Capture the cell that displays the provided text and extract its (x, y) central coordinate. 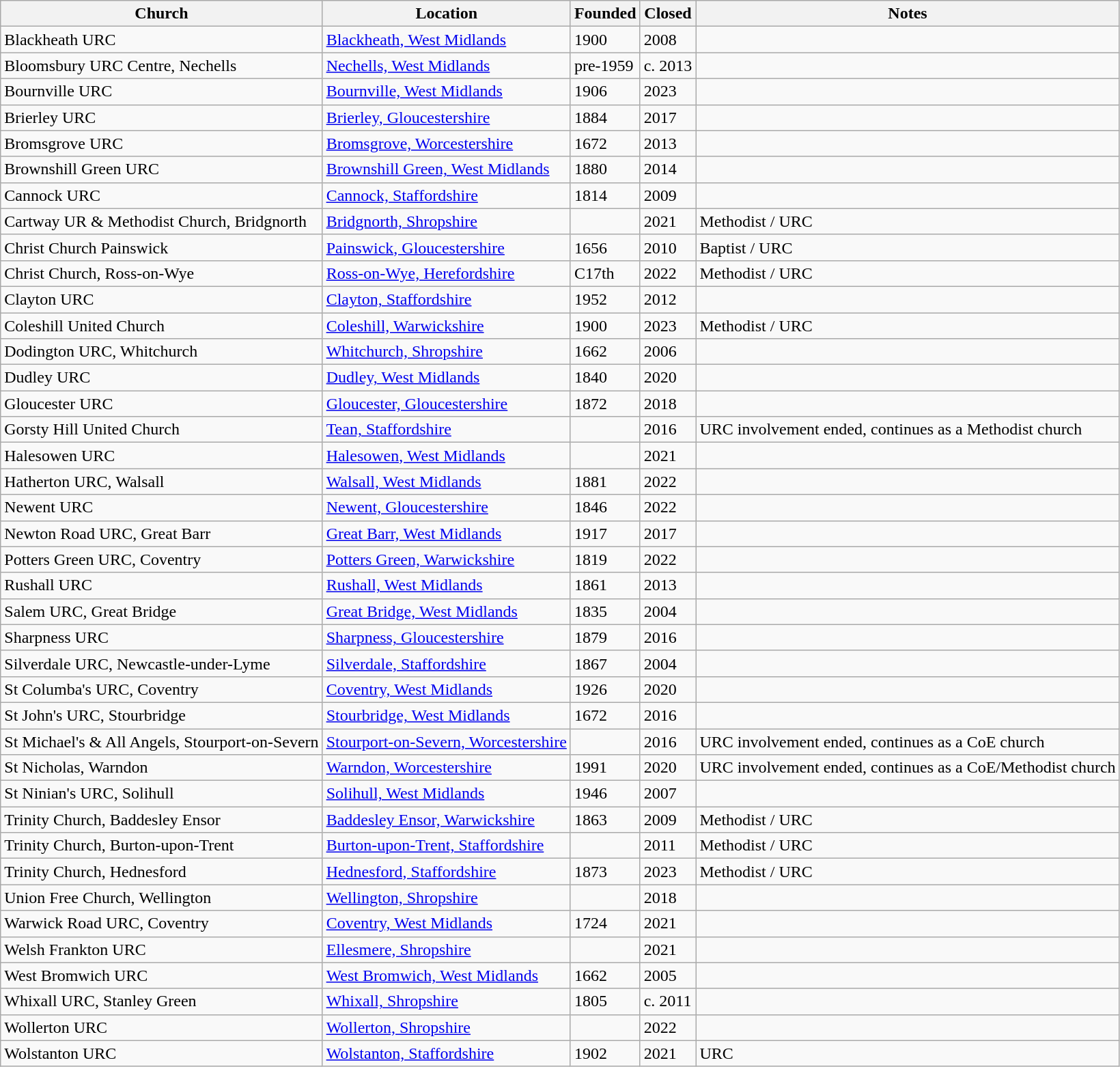
Sharpness URC (161, 637)
1906 (605, 92)
1724 (605, 924)
2006 (668, 352)
Whixall, Shropshire (447, 1001)
2007 (668, 794)
1926 (605, 689)
Bromsgrove URC (161, 143)
Hednesford, Staffordshire (447, 872)
1814 (605, 195)
Solihull, West Midlands (447, 794)
1867 (605, 663)
1863 (605, 820)
Christ Church Painswick (161, 247)
Trinity Church, Baddesley Ensor (161, 820)
1991 (605, 768)
1861 (605, 585)
Blackheath URC (161, 40)
1880 (605, 169)
Gloucester, Gloucestershire (447, 404)
1879 (605, 637)
Dudley, West Midlands (447, 378)
Rushall URC (161, 585)
Bromsgrove, Worcestershire (447, 143)
2005 (668, 975)
St Michael's & All Angels, Stourport-on-Severn (161, 741)
Trinity Church, Burton-upon-Trent (161, 846)
1946 (605, 794)
Brownshill Green, West Midlands (447, 169)
URC (908, 1053)
Newton Road URC, Great Barr (161, 533)
Gorsty Hill United Church (161, 430)
Location (447, 14)
1917 (605, 533)
Newent, Gloucestershire (447, 508)
2014 (668, 169)
Cannock, Staffordshire (447, 195)
Bridgnorth, Shropshire (447, 221)
Union Free Church, Wellington (161, 898)
Whixall URC, Stanley Green (161, 1001)
1872 (605, 404)
Silverdale URC, Newcastle-under-Lyme (161, 663)
Sharpness, Gloucestershire (447, 637)
Dudley URC (161, 378)
1881 (605, 482)
1835 (605, 611)
Cannock URC (161, 195)
Halesowen, West Midlands (447, 456)
Welsh Frankton URC (161, 950)
Whitchurch, Shropshire (447, 352)
Brierley, Gloucestershire (447, 117)
1902 (605, 1053)
Clayton URC (161, 299)
Warndon, Worcestershire (447, 768)
1656 (605, 247)
Coleshill, Warwickshire (447, 326)
URC involvement ended, continues as a CoE church (908, 741)
Brownshill Green URC (161, 169)
St John's URC, Stourbridge (161, 715)
Burton-upon-Trent, Staffordshire (447, 846)
Trinity Church, Hednesford (161, 872)
Warwick Road URC, Coventry (161, 924)
1840 (605, 378)
Gloucester URC (161, 404)
Wolstanton, Staffordshire (447, 1053)
2012 (668, 299)
Notes (908, 14)
1952 (605, 299)
Clayton, Staffordshire (447, 299)
Christ Church, Ross-on-Wye (161, 273)
Closed (668, 14)
C17th (605, 273)
c. 2011 (668, 1001)
Bournville, West Midlands (447, 92)
Church (161, 14)
Hatherton URC, Walsall (161, 482)
Bournville URC (161, 92)
2011 (668, 846)
Silverdale, Staffordshire (447, 663)
Stourport-on-Severn, Worcestershire (447, 741)
Walsall, West Midlands (447, 482)
Blackheath, West Midlands (447, 40)
Nechells, West Midlands (447, 66)
c. 2013 (668, 66)
Baptist / URC (908, 247)
1805 (605, 1001)
Bloomsbury URC Centre, Nechells (161, 66)
Great Barr, West Midlands (447, 533)
1873 (605, 872)
Wolstanton URC (161, 1053)
Great Bridge, West Midlands (447, 611)
Salem URC, Great Bridge (161, 611)
1846 (605, 508)
Halesowen URC (161, 456)
Rushall, West Midlands (447, 585)
Ross-on-Wye, Herefordshire (447, 273)
2010 (668, 247)
Wollerton URC (161, 1027)
Ellesmere, Shropshire (447, 950)
Tean, Staffordshire (447, 430)
Stourbridge, West Midlands (447, 715)
St Columba's URC, Coventry (161, 689)
Wellington, Shropshire (447, 898)
URC involvement ended, continues as a Methodist church (908, 430)
pre-1959 (605, 66)
Brierley URC (161, 117)
Baddesley Ensor, Warwickshire (447, 820)
Painswick, Gloucestershire (447, 247)
Wollerton, Shropshire (447, 1027)
2008 (668, 40)
URC involvement ended, continues as a CoE/Methodist church (908, 768)
West Bromwich URC (161, 975)
1884 (605, 117)
Newent URC (161, 508)
1819 (605, 559)
St Nicholas, Warndon (161, 768)
Potters Green URC, Coventry (161, 559)
Coleshill United Church (161, 326)
St Ninian's URC, Solihull (161, 794)
Potters Green, Warwickshire (447, 559)
Cartway UR & Methodist Church, Bridgnorth (161, 221)
Founded (605, 14)
West Bromwich, West Midlands (447, 975)
Dodington URC, Whitchurch (161, 352)
